Find where the given text appears and provide that cell's center as [X, Y] coordinate. 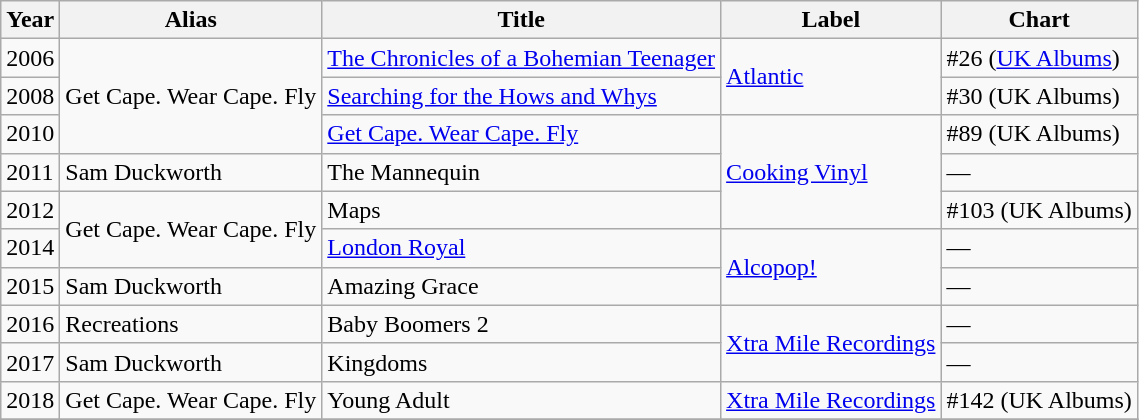
The Mannequin [522, 172]
2018 [30, 400]
Label [831, 20]
Cooking Vinyl [831, 172]
Atlantic [831, 77]
#89 (UK Albums) [1039, 134]
2017 [30, 362]
London Royal [522, 248]
The Chronicles of a Bohemian Teenager [522, 58]
Recreations [191, 324]
2016 [30, 324]
Alcopop! [831, 267]
Kingdoms [522, 362]
2010 [30, 134]
2011 [30, 172]
Amazing Grace [522, 286]
Chart [1039, 20]
2006 [30, 58]
Baby Boomers 2 [522, 324]
Maps [522, 210]
#26 (UK Albums) [1039, 58]
Year [30, 20]
2008 [30, 96]
#142 (UK Albums) [1039, 400]
2012 [30, 210]
#30 (UK Albums) [1039, 96]
2015 [30, 286]
Title [522, 20]
Young Adult [522, 400]
Searching for the Hows and Whys [522, 96]
#103 (UK Albums) [1039, 210]
2014 [30, 248]
Alias [191, 20]
